Search for the cell housing the specified text and yield its [X, Y] center coordinate. 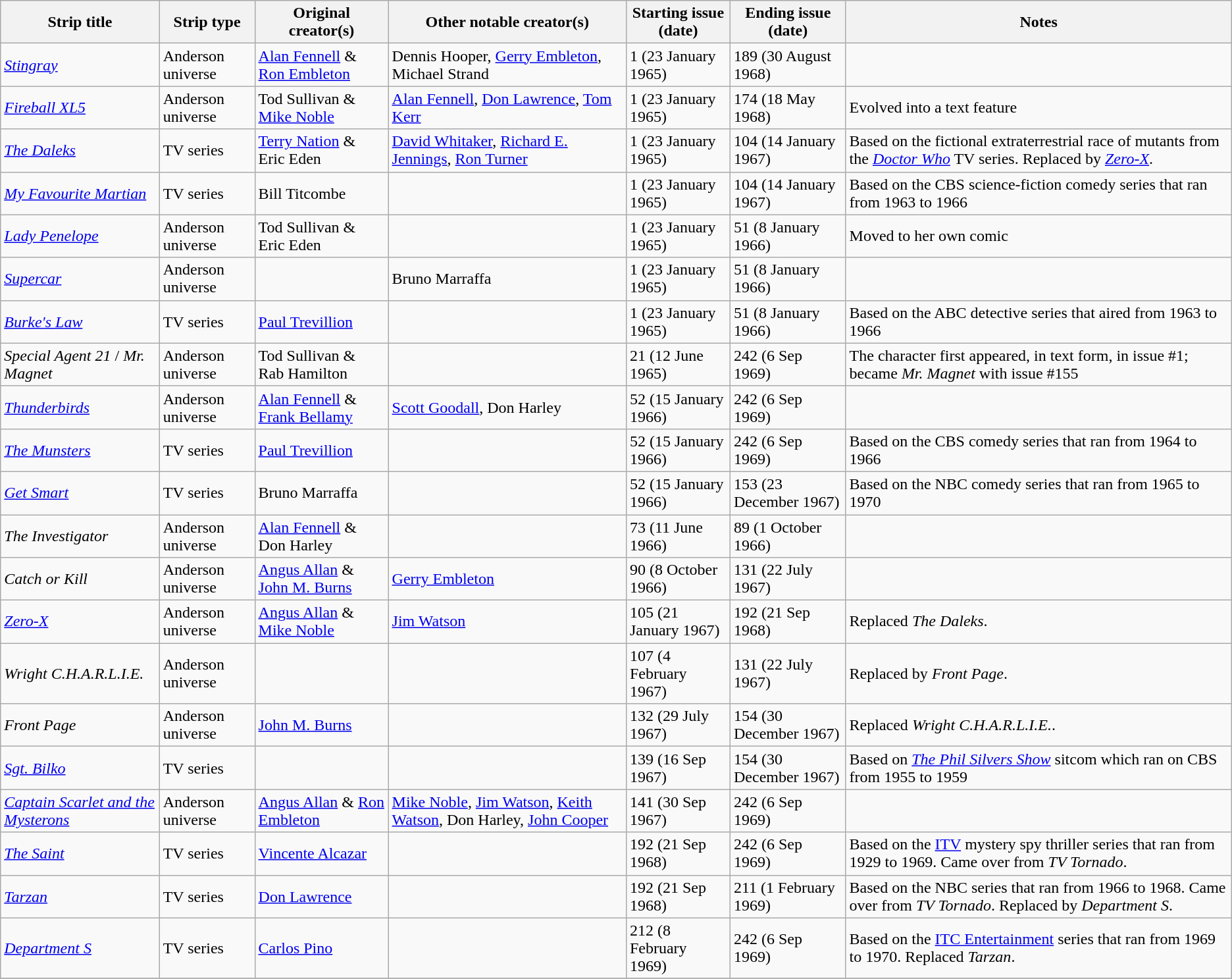
Scott Goodall, Don Harley [507, 407]
Mike Noble, Jim Watson, Keith Watson, Don Harley, John Cooper [507, 811]
Tod Sullivan & Eric Eden [321, 236]
Jim Watson [507, 622]
Replaced Wright C.H.A.R.L.I.E.. [1039, 726]
Based on the fictional extraterrestrial race of mutants from the Doctor Who TV series. Replaced by Zero-X. [1039, 150]
139 (16 Sep 1967) [678, 768]
Front Page [80, 726]
The Munsters [80, 450]
John M. Burns [321, 726]
Stingray [80, 65]
Based on the NBC series that ran from 1966 to 1968. Came over from TV Tornado. Replaced by Department S. [1039, 897]
Based on the CBS science-fiction comedy series that ran from 1963 to 1966 [1039, 194]
Department S [80, 948]
Based on the ITV mystery spy thriller series that ran from 1929 to 1969. Came over from TV Tornado. [1039, 853]
Angus Allan & John M. Burns [321, 579]
Gerry Embleton [507, 579]
Strip type [207, 22]
211 (1 February 1969) [788, 897]
Based on the ABC detective series that aired from 1963 to 1966 [1039, 321]
Vincente Alcazar [321, 853]
Thunderbirds [80, 407]
Ending issue (date) [788, 22]
Strip title [80, 22]
Carlos Pino [321, 948]
Fireball XL5 [80, 108]
Other notable creator(s) [507, 22]
Angus Allan & Ron Embleton [321, 811]
Based on The Phil Silvers Show sitcom which ran on CBS from 1955 to 1959 [1039, 768]
21 (12 June 1965) [678, 365]
Moved to her own comic [1039, 236]
Dennis Hooper, Gerry Embleton, Michael Strand [507, 65]
Replaced by Front Page. [1039, 674]
Alan Fennell & Frank Bellamy [321, 407]
Replaced The Daleks. [1039, 622]
Don Lawrence [321, 897]
90 (8 October 1966) [678, 579]
Burke's Law [80, 321]
Supercar [80, 279]
105 (21 January 1967) [678, 622]
My Favourite Martian [80, 194]
Angus Allan & Mike Noble [321, 622]
107 (4 February 1967) [678, 674]
Tarzan [80, 897]
Wright C.H.A.R.L.I.E. [80, 674]
David Whitaker, Richard E. Jennings, Ron Turner [507, 150]
Based on the ITC Entertainment series that ran from 1969 to 1970. Replaced Tarzan. [1039, 948]
Captain Scarlet and the Mysterons [80, 811]
Sgt. Bilko [80, 768]
73 (11 June 1966) [678, 536]
The character first appeared, in text form, in issue #1; became Mr. Magnet with issue #155 [1039, 365]
Tod Sullivan & Mike Noble [321, 108]
Tod Sullivan & Rab Hamilton [321, 365]
Alan Fennell & Ron Embleton [321, 65]
Evolved into a text feature [1039, 108]
153 (23 December 1967) [788, 492]
Get Smart [80, 492]
Based on the NBC comedy series that ran from 1965 to 1970 [1039, 492]
Bill Titcombe [321, 194]
The Investigator [80, 536]
Starting issue (date) [678, 22]
Catch or Kill [80, 579]
The Daleks [80, 150]
Special Agent 21 / Mr. Magnet [80, 365]
Original creator(s) [321, 22]
Notes [1039, 22]
89 (1 October 1966) [788, 536]
174 (18 May 1968) [788, 108]
Alan Fennell & Don Harley [321, 536]
The Saint [80, 853]
132 (29 July 1967) [678, 726]
Alan Fennell, Don Lawrence, Tom Kerr [507, 108]
212 (8 February 1969) [678, 948]
Zero-X [80, 622]
Based on the CBS comedy series that ran from 1964 to 1966 [1039, 450]
141 (30 Sep 1967) [678, 811]
Lady Penelope [80, 236]
189 (30 August 1968) [788, 65]
Terry Nation & Eric Eden [321, 150]
